Scan for the cell matching the given text and deliver its [x, y] coordinate at center. 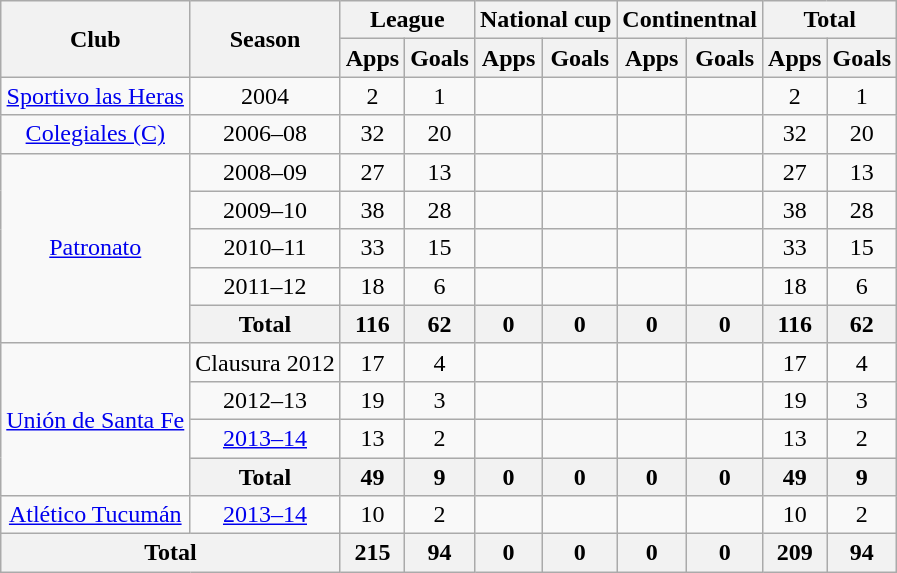
Clausura 2012 [265, 362]
Sportivo las Heras [96, 96]
2012–13 [265, 400]
League [407, 20]
Patronato [96, 248]
Unión de Santa Fe [96, 419]
2010–11 [265, 248]
Colegiales (C) [96, 134]
Season [265, 39]
209 [795, 553]
National cup [545, 20]
2004 [265, 96]
2009–10 [265, 210]
Continentnal [690, 20]
215 [372, 553]
2006–08 [265, 134]
Atlético Tucumán [96, 515]
2011–12 [265, 286]
Club [96, 39]
2008–09 [265, 172]
